Detect which cell encompasses the target text, then output its [x, y] center coordinate. 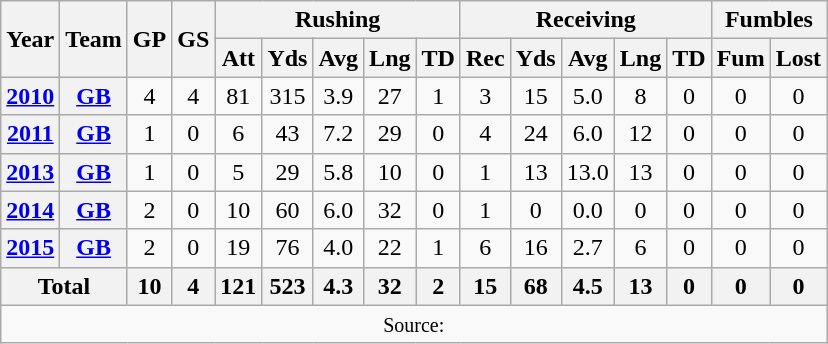
2013 [30, 172]
GS [194, 39]
5.8 [338, 172]
2010 [30, 96]
Year [30, 39]
24 [536, 134]
Fum [740, 58]
Total [64, 286]
13.0 [588, 172]
4.0 [338, 248]
7.2 [338, 134]
Rec [485, 58]
27 [390, 96]
3 [485, 96]
Rushing [338, 20]
76 [288, 248]
43 [288, 134]
0.0 [588, 210]
2015 [30, 248]
Fumbles [768, 20]
Att [238, 58]
Source: [414, 324]
523 [288, 286]
2011 [30, 134]
22 [390, 248]
60 [288, 210]
315 [288, 96]
68 [536, 286]
5.0 [588, 96]
2.7 [588, 248]
8 [640, 96]
19 [238, 248]
2014 [30, 210]
4.5 [588, 286]
3.9 [338, 96]
Receiving [586, 20]
81 [238, 96]
5 [238, 172]
4.3 [338, 286]
16 [536, 248]
121 [238, 286]
12 [640, 134]
GP [149, 39]
Lost [798, 58]
Team [94, 39]
